Locate the cell with the specified text and output its (X, Y) center coordinate. 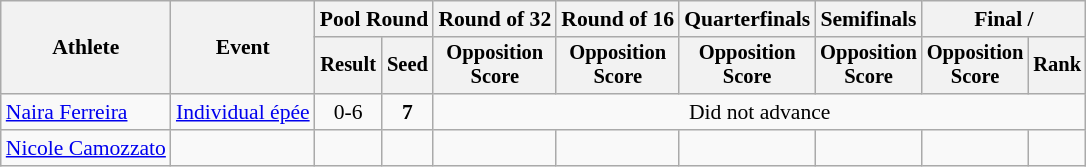
Individual épée (243, 112)
Rank (1057, 66)
Round of 32 (494, 19)
Result (348, 66)
Semifinals (868, 19)
7 (408, 112)
Naira Ferreira (86, 112)
Final / (1004, 19)
Round of 16 (618, 19)
Athlete (86, 48)
Pool Round (374, 19)
0-6 (348, 112)
Event (243, 48)
Nicole Camozzato (86, 148)
Did not advance (760, 112)
Seed (408, 66)
Quarterfinals (747, 19)
